Capture the cell that displays the provided text and extract its (X, Y) central coordinate. 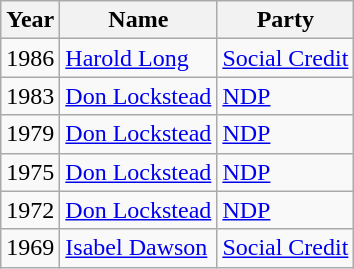
1983 (30, 96)
Isabel Dawson (138, 248)
1986 (30, 58)
1979 (30, 134)
1969 (30, 248)
Name (138, 20)
1972 (30, 210)
Year (30, 20)
Harold Long (138, 58)
Party (286, 20)
1975 (30, 172)
